Scan for the cell matching the given text and deliver its [X, Y] coordinate at center. 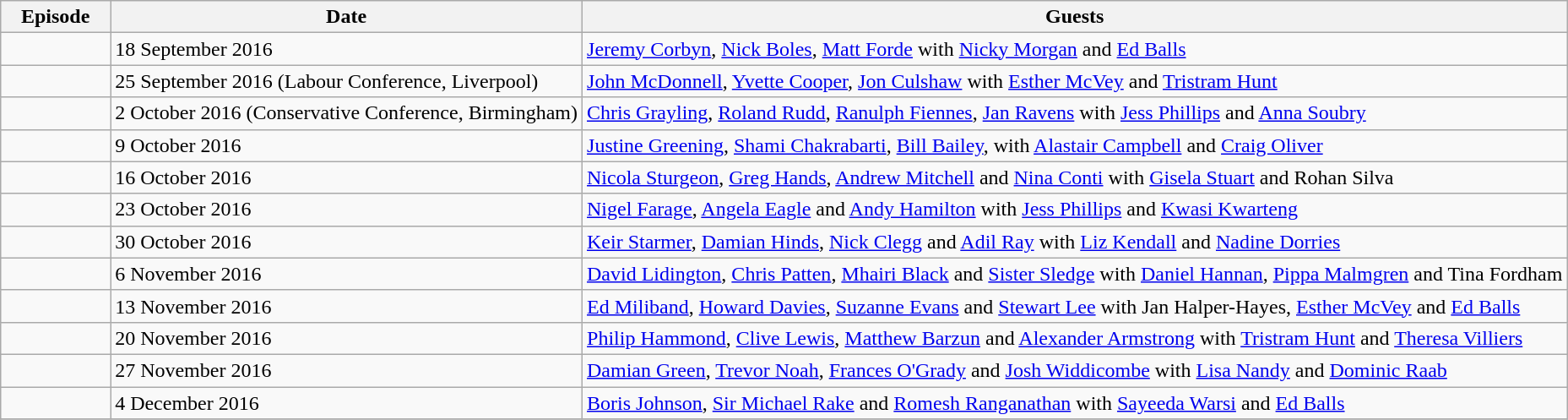
Chris Grayling, Roland Rudd, Ranulph Fiennes, Jan Ravens with Jess Phillips and Anna Soubry [1075, 113]
David Lidington, Chris Patten, Mhairi Black and Sister Sledge with Daniel Hannan, Pippa Malmgren and Tina Fordham [1075, 274]
16 October 2016 [346, 177]
25 September 2016 (Labour Conference, Liverpool) [346, 81]
23 October 2016 [346, 210]
Boris Johnson, Sir Michael Rake and Romesh Ranganathan with Sayeeda Warsi and Ed Balls [1075, 403]
27 November 2016 [346, 370]
Ed Miliband, Howard Davies, Suzanne Evans and Stewart Lee with Jan Halper-Hayes, Esther McVey and Ed Balls [1075, 306]
4 December 2016 [346, 403]
Jeremy Corbyn, Nick Boles, Matt Forde with Nicky Morgan and Ed Balls [1075, 49]
Date [346, 17]
Philip Hammond, Clive Lewis, Matthew Barzun and Alexander Armstrong with Tristram Hunt and Theresa Villiers [1075, 338]
Justine Greening, Shami Chakrabarti, Bill Bailey, with Alastair Campbell and Craig Oliver [1075, 145]
Nicola Sturgeon, Greg Hands, Andrew Mitchell and Nina Conti with Gisela Stuart and Rohan Silva [1075, 177]
13 November 2016 [346, 306]
18 September 2016 [346, 49]
Guests [1075, 17]
6 November 2016 [346, 274]
30 October 2016 [346, 242]
Nigel Farage, Angela Eagle and Andy Hamilton with Jess Phillips and Kwasi Kwarteng [1075, 210]
John McDonnell, Yvette Cooper, Jon Culshaw with Esther McVey and Tristram Hunt [1075, 81]
Damian Green, Trevor Noah, Frances O'Grady and Josh Widdicombe with Lisa Nandy and Dominic Raab [1075, 370]
9 October 2016 [346, 145]
2 October 2016 (Conservative Conference, Birmingham) [346, 113]
20 November 2016 [346, 338]
Episode [56, 17]
Keir Starmer, Damian Hinds, Nick Clegg and Adil Ray with Liz Kendall and Nadine Dorries [1075, 242]
